Output the [X, Y] coordinate of the center of the cell containing the given text.  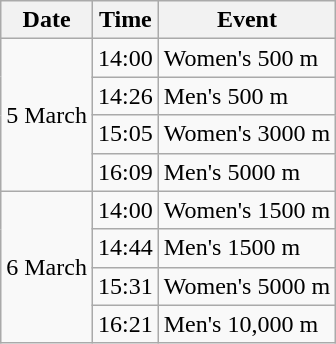
Time [125, 20]
14:44 [125, 248]
15:31 [125, 286]
Date [47, 20]
15:05 [125, 134]
6 March [47, 267]
Men's 5000 m [246, 172]
Men's 10,000 m [246, 324]
Women's 5000 m [246, 286]
Men's 1500 m [246, 248]
Women's 500 m [246, 58]
Men's 500 m [246, 96]
16:21 [125, 324]
16:09 [125, 172]
Event [246, 20]
14:26 [125, 96]
5 March [47, 115]
Women's 1500 m [246, 210]
Women's 3000 m [246, 134]
